Locate the cell with the specified text and output its (x, y) center coordinate. 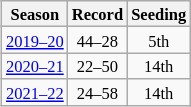
24–58 (98, 92)
2019–20 (35, 40)
Record (98, 14)
Season (35, 14)
2021–22 (35, 92)
5th (158, 40)
Seeding (158, 14)
44–28 (98, 40)
22–50 (98, 66)
2020–21 (35, 66)
